Provide the [X, Y] coordinate of the cell's center where the given text is located.  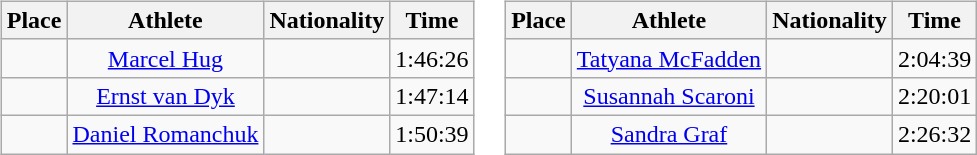
Tatyana McFadden [668, 58]
Marcel Hug [166, 58]
1:50:39 [432, 134]
Ernst van Dyk [166, 96]
Susannah Scaroni [668, 96]
2:04:39 [934, 58]
Daniel Romanchuk [166, 134]
1:46:26 [432, 58]
2:26:32 [934, 134]
Sandra Graf [668, 134]
2:20:01 [934, 96]
1:47:14 [432, 96]
